Return [X, Y] of the center of cell containing provided text 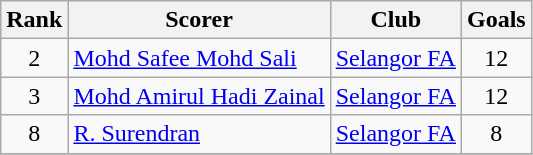
Rank [34, 20]
Club [396, 20]
2 [34, 58]
Scorer [199, 20]
3 [34, 96]
R. Surendran [199, 134]
Goals [496, 20]
Mohd Amirul Hadi Zainal [199, 96]
Mohd Safee Mohd Sali [199, 58]
